Search for the cell housing the specified text and yield its [X, Y] center coordinate. 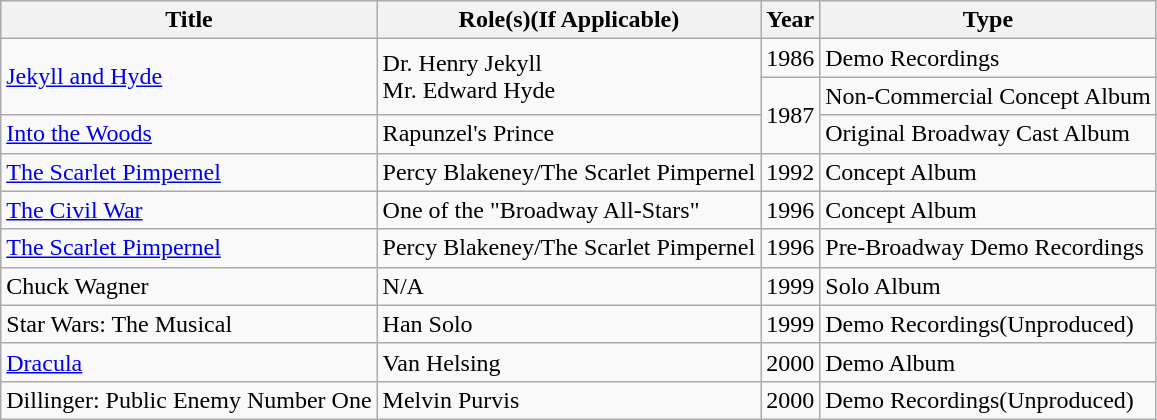
Role(s)(If Applicable) [569, 20]
Pre-Broadway Demo Recordings [988, 248]
Dr. Henry JekyllMr. Edward Hyde [569, 77]
1986 [790, 58]
Dillinger: Public Enemy Number One [189, 400]
Into the Woods [189, 134]
The Civil War [189, 210]
Chuck Wagner [189, 286]
Rapunzel's Prince [569, 134]
Title [189, 20]
One of the "Broadway All-Stars" [569, 210]
Han Solo [569, 324]
N/A [569, 286]
Melvin Purvis [569, 400]
Year [790, 20]
Star Wars: The Musical [189, 324]
Demo Recordings [988, 58]
Jekyll and Hyde [189, 77]
Non-Commercial Concept Album [988, 96]
Type [988, 20]
1992 [790, 172]
Solo Album [988, 286]
Dracula [189, 362]
1987 [790, 115]
Demo Album [988, 362]
Original Broadway Cast Album [988, 134]
Van Helsing [569, 362]
